Search for the cell housing the specified text and yield its [x, y] center coordinate. 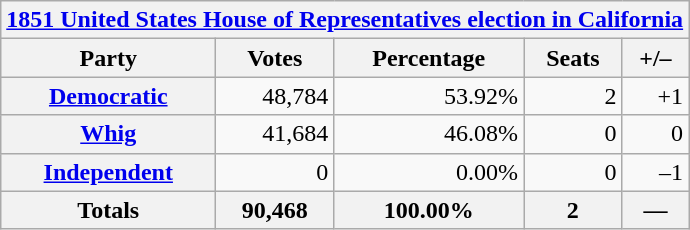
90,468 [275, 210]
Votes [275, 58]
Independent [108, 172]
0.00% [429, 172]
Totals [108, 210]
1851 United States House of Representatives election in California [345, 20]
41,684 [275, 134]
Party [108, 58]
100.00% [429, 210]
Democratic [108, 96]
Seats [574, 58]
Percentage [429, 58]
53.92% [429, 96]
46.08% [429, 134]
48,784 [275, 96]
+1 [656, 96]
–1 [656, 172]
Whig [108, 134]
— [656, 210]
+/– [656, 58]
